Provide the (X, Y) coordinate of the cell's center where the given text is located.  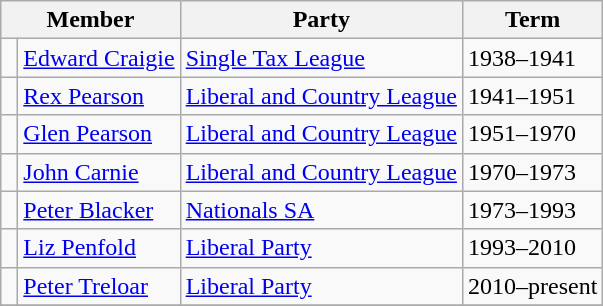
1951–1970 (532, 134)
Term (532, 20)
1941–1951 (532, 96)
Member (90, 20)
2010–present (532, 286)
Party (321, 20)
Edward Craigie (99, 58)
Single Tax League (321, 58)
1970–1973 (532, 172)
1973–1993 (532, 210)
Peter Treloar (99, 286)
1938–1941 (532, 58)
Glen Pearson (99, 134)
Rex Pearson (99, 96)
Peter Blacker (99, 210)
1993–2010 (532, 248)
Liz Penfold (99, 248)
John Carnie (99, 172)
Nationals SA (321, 210)
